From the cell containing the given text, extract its center point as [X, Y] coordinate. 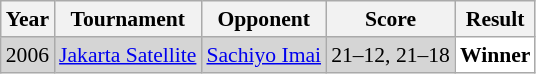
Score [390, 19]
Winner [496, 55]
Opponent [264, 19]
Year [28, 19]
2006 [28, 55]
21–12, 21–18 [390, 55]
Sachiyo Imai [264, 55]
Jakarta Satellite [128, 55]
Tournament [128, 19]
Result [496, 19]
